Find where the given text appears and provide that cell's center as (x, y) coordinate. 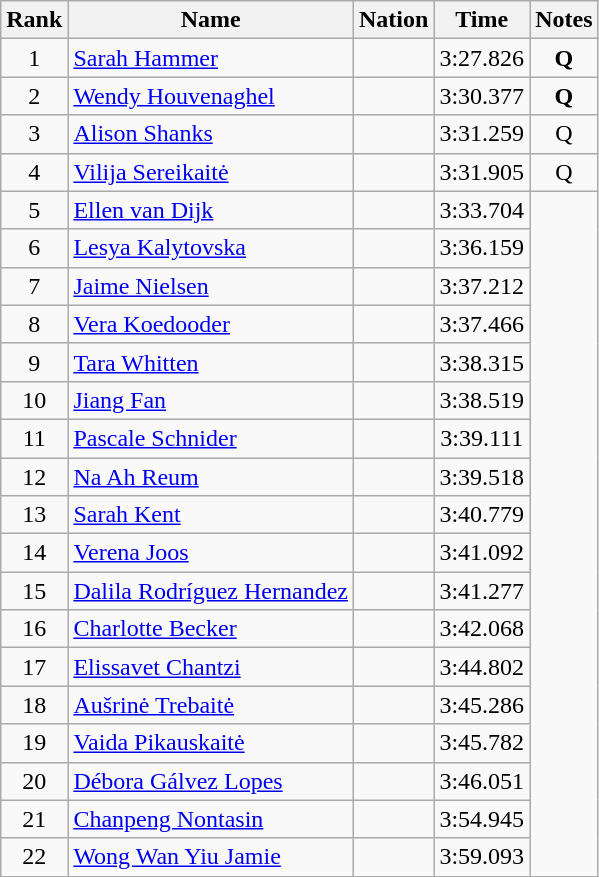
Vera Koedooder (211, 324)
Sarah Kent (211, 515)
3:36.159 (482, 248)
3:39.111 (482, 438)
Sarah Hammer (211, 58)
3:33.704 (482, 210)
17 (34, 667)
3:27.826 (482, 58)
13 (34, 515)
6 (34, 248)
3:38.519 (482, 400)
Rank (34, 20)
3:38.315 (482, 362)
Débora Gálvez Lopes (211, 781)
1 (34, 58)
Charlotte Becker (211, 629)
18 (34, 705)
Notes (564, 20)
3:42.068 (482, 629)
Name (211, 20)
19 (34, 743)
Time (482, 20)
14 (34, 553)
11 (34, 438)
3:45.286 (482, 705)
3:31.259 (482, 134)
Elissavet Chantzi (211, 667)
3:44.802 (482, 667)
Lesya Kalytovska (211, 248)
7 (34, 286)
Na Ah Reum (211, 477)
5 (34, 210)
3:39.518 (482, 477)
Ellen van Dijk (211, 210)
22 (34, 857)
21 (34, 819)
9 (34, 362)
Vaida Pikauskaitė (211, 743)
3:30.377 (482, 96)
Pascale Schnider (211, 438)
3:54.945 (482, 819)
3:45.782 (482, 743)
3 (34, 134)
3:37.212 (482, 286)
Chanpeng Nontasin (211, 819)
Wong Wan Yiu Jamie (211, 857)
Vilija Sereikaitė (211, 172)
12 (34, 477)
Tara Whitten (211, 362)
Alison Shanks (211, 134)
15 (34, 591)
3:59.093 (482, 857)
3:41.092 (482, 553)
Verena Joos (211, 553)
Wendy Houvenaghel (211, 96)
2 (34, 96)
3:37.466 (482, 324)
20 (34, 781)
Nation (393, 20)
3:31.905 (482, 172)
3:46.051 (482, 781)
10 (34, 400)
8 (34, 324)
4 (34, 172)
3:40.779 (482, 515)
Jaime Nielsen (211, 286)
Dalila Rodríguez Hernandez (211, 591)
3:41.277 (482, 591)
16 (34, 629)
Jiang Fan (211, 400)
Aušrinė Trebaitė (211, 705)
